Extract the [x, y] coordinate from the center of the cell holding the provided text.  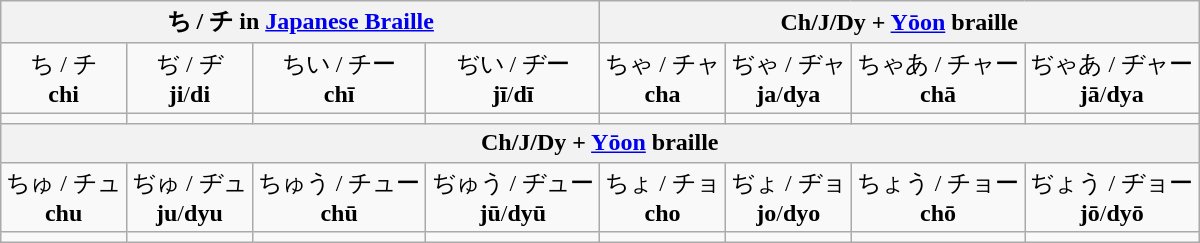
ち / チ in Japanese Braille [300, 22]
ちゃ / チャ cha [663, 78]
ちょう / チョー chō [938, 197]
ぢ / ヂ ji/di [189, 78]
ぢゃ / ヂャ ja/dya [788, 78]
ちゃあ / チャー chā [938, 78]
ちょ / チョ cho [663, 197]
ちゅ / チュ chu [64, 197]
ぢょ / ヂョ jo/dyo [788, 197]
ぢゅう / ヂュー jū/dyū [513, 197]
ちゅう / チュー chū [339, 197]
ち / チ chi [64, 78]
ぢょう / ヂョー jō/dyō [1112, 197]
ぢゅ / ヂュ ju/dyu [189, 197]
ぢい / ヂー jī/dī [513, 78]
ぢゃあ / ヂャー jā/dya [1112, 78]
ちい / チー chī [339, 78]
